Return the [X, Y] coordinate for the center point of the cell that contains the specified text.  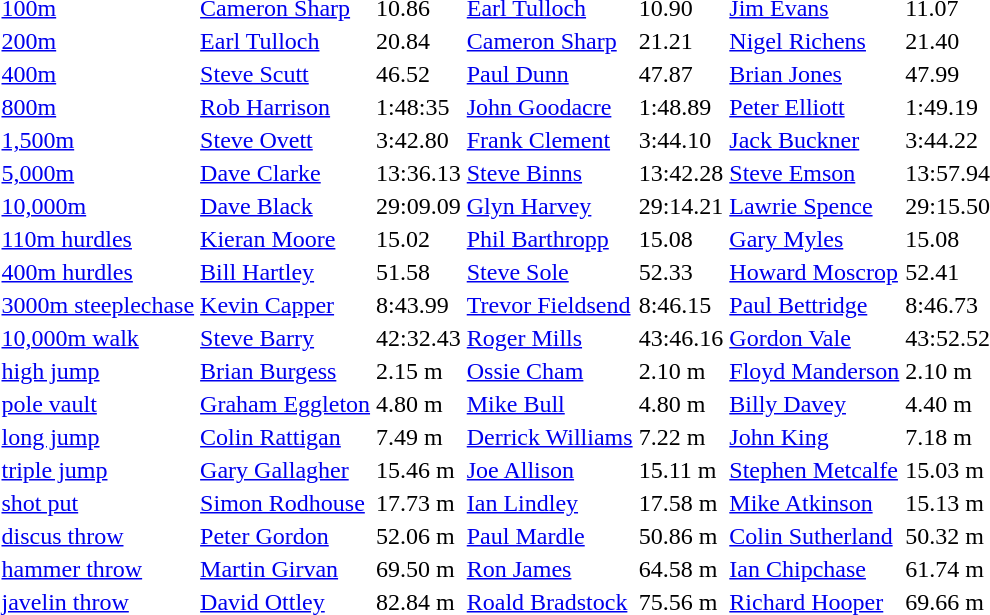
Peter Elliott [814, 107]
Graham Eggleton [286, 404]
Ian Chipchase [814, 569]
Roger Mills [550, 338]
Trevor Fieldsend [550, 305]
2.15 m [419, 371]
Steve Ovett [286, 140]
Steve Emson [814, 173]
42:32.43 [419, 338]
Brian Burgess [286, 371]
Dave Clarke [286, 173]
Paul Bettridge [814, 305]
8:46.15 [681, 305]
3:42.80 [419, 140]
64.58 m [681, 569]
Jack Buckner [814, 140]
400m hurdles [98, 272]
Brian Jones [814, 74]
7.22 m [681, 437]
Mike Atkinson [814, 503]
Paul Dunn [550, 74]
Paul Mardle [550, 536]
46.52 [419, 74]
Joe Allison [550, 470]
Simon Rodhouse [286, 503]
pole vault [98, 404]
8:43.99 [419, 305]
15.46 m [419, 470]
13:36.13 [419, 173]
hammer throw [98, 569]
52.06 m [419, 536]
51.58 [419, 272]
43:46.16 [681, 338]
17.73 m [419, 503]
110m hurdles [98, 239]
13:42.28 [681, 173]
Peter Gordon [286, 536]
Howard Moscrop [814, 272]
Glyn Harvey [550, 206]
10,000m [98, 206]
Kieran Moore [286, 239]
Dave Black [286, 206]
Colin Rattigan [286, 437]
Gary Myles [814, 239]
Rob Harrison [286, 107]
29:09.09 [419, 206]
Phil Barthropp [550, 239]
Mike Bull [550, 404]
Bill Hartley [286, 272]
200m [98, 41]
3000m steeplechase [98, 305]
50.86 m [681, 536]
Steve Sole [550, 272]
21.21 [681, 41]
shot put [98, 503]
John King [814, 437]
Steve Binns [550, 173]
15.02 [419, 239]
1:48:35 [419, 107]
Derrick Williams [550, 437]
1:48.89 [681, 107]
Steve Scutt [286, 74]
17.58 m [681, 503]
Gary Gallagher [286, 470]
15.11 m [681, 470]
Gordon Vale [814, 338]
Billy Davey [814, 404]
triple jump [98, 470]
Cameron Sharp [550, 41]
10,000m walk [98, 338]
47.87 [681, 74]
Frank Clement [550, 140]
3:44.10 [681, 140]
long jump [98, 437]
Nigel Richens [814, 41]
Floyd Manderson [814, 371]
discus throw [98, 536]
15.08 [681, 239]
Kevin Capper [286, 305]
Steve Barry [286, 338]
2.10 m [681, 371]
20.84 [419, 41]
1,500m [98, 140]
5,000m [98, 173]
Lawrie Spence [814, 206]
52.33 [681, 272]
Martin Girvan [286, 569]
Ian Lindley [550, 503]
Ron James [550, 569]
29:14.21 [681, 206]
Colin Sutherland [814, 536]
800m [98, 107]
69.50 m [419, 569]
John Goodacre [550, 107]
Ossie Cham [550, 371]
high jump [98, 371]
Earl Tulloch [286, 41]
Stephen Metcalfe [814, 470]
400m [98, 74]
7.49 m [419, 437]
